Return the [x, y] coordinate for the center point of the cell that contains the specified text.  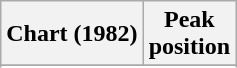
Chart (1982) [72, 34]
Peakposition [189, 34]
